Detect which cell encompasses the target text, then output its (X, Y) center coordinate. 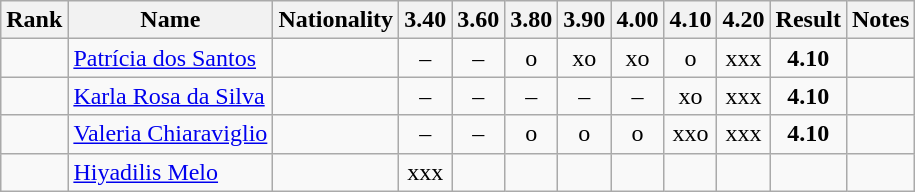
3.90 (584, 20)
Result (808, 20)
Karla Rosa da Silva (170, 96)
Name (170, 20)
3.40 (426, 20)
Nationality (336, 20)
Patrícia dos Santos (170, 58)
4.00 (638, 20)
Rank (34, 20)
Hiyadilis Melo (170, 172)
3.80 (532, 20)
Notes (880, 20)
Valeria Chiaraviglio (170, 134)
3.60 (478, 20)
4.20 (744, 20)
xxo (690, 134)
